Determine the [X, Y] coordinate at the center of the cell enclosing the given text.  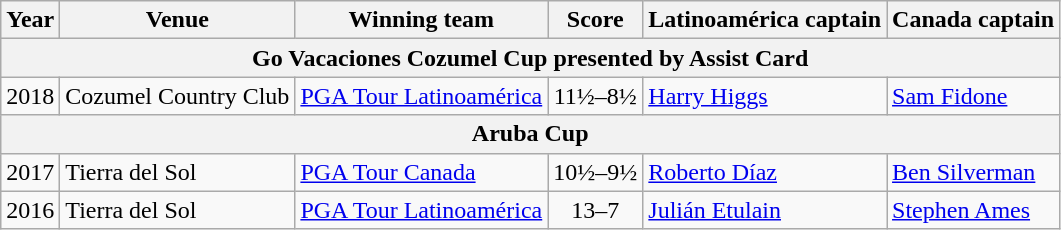
Year [30, 20]
2017 [30, 172]
Stephen Ames [974, 210]
Latinoamérica captain [765, 20]
Harry Higgs [765, 96]
Julián Etulain [765, 210]
PGA Tour Canada [422, 172]
Canada captain [974, 20]
Ben Silverman [974, 172]
Venue [178, 20]
Winning team [422, 20]
13–7 [596, 210]
2018 [30, 96]
11½–8½ [596, 96]
Roberto Díaz [765, 172]
Aruba Cup [530, 134]
Score [596, 20]
10½–9½ [596, 172]
Go Vacaciones Cozumel Cup presented by Assist Card [530, 58]
Sam Fidone [974, 96]
Cozumel Country Club [178, 96]
2016 [30, 210]
